Determine the [x, y] coordinate at the center of the cell enclosing the given text.  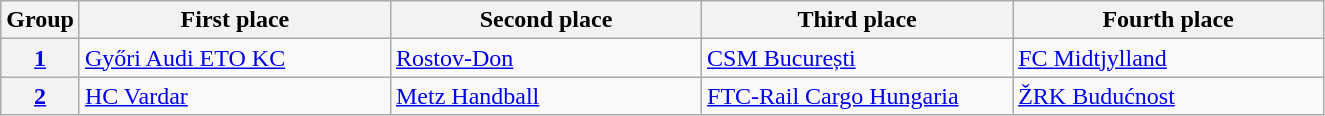
Rostov-Don [546, 58]
2 [40, 96]
FTC-Rail Cargo Hungaria [858, 96]
Group [40, 20]
Third place [858, 20]
CSM București [858, 58]
FC Midtjylland [1168, 58]
HC Vardar [234, 96]
Győri Audi ETO KC [234, 58]
ŽRK Budućnost [1168, 96]
1 [40, 58]
Second place [546, 20]
Metz Handball [546, 96]
First place [234, 20]
Fourth place [1168, 20]
